Find where the given text appears and provide that cell's center as (x, y) coordinate. 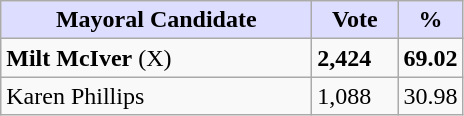
Mayoral Candidate (156, 20)
69.02 (430, 58)
30.98 (430, 96)
2,424 (355, 58)
% (430, 20)
Vote (355, 20)
1,088 (355, 96)
Karen Phillips (156, 96)
Milt McIver (X) (156, 58)
